Identify which cell holds the provided text, then report its [X, Y] central coordinate. 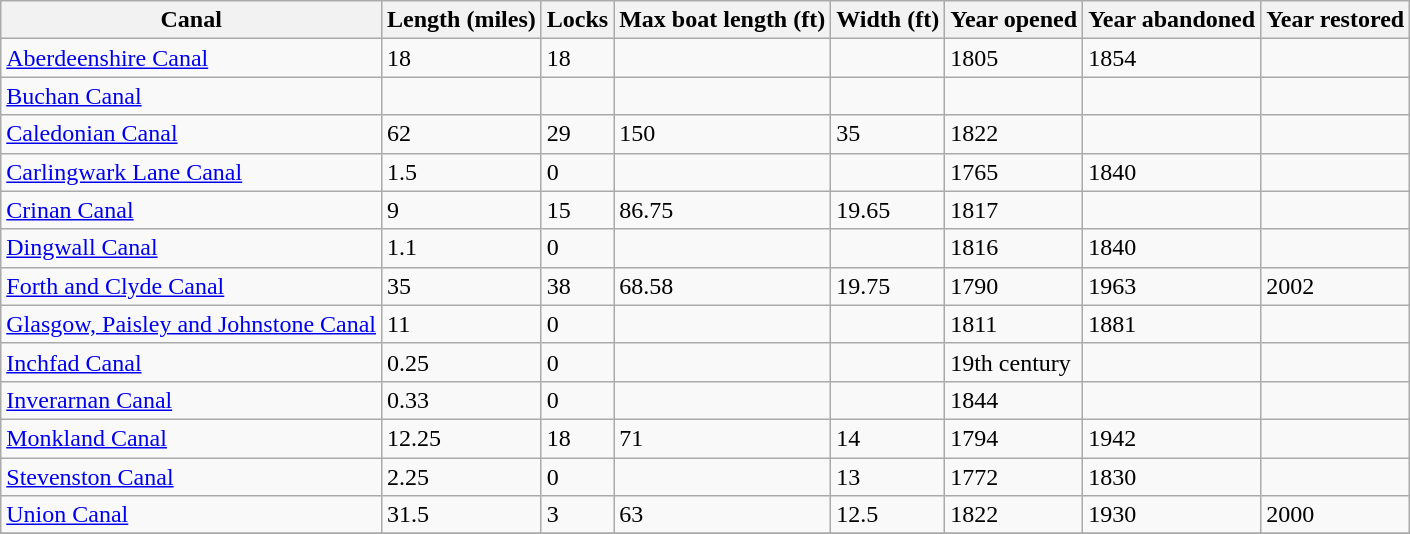
Monkland Canal [192, 438]
Forth and Clyde Canal [192, 286]
68.58 [722, 286]
1854 [1172, 58]
31.5 [462, 515]
1844 [1014, 400]
Union Canal [192, 515]
1830 [1172, 477]
71 [722, 438]
14 [888, 438]
0.25 [462, 362]
Year restored [1336, 20]
1805 [1014, 58]
19.65 [888, 210]
Width (ft) [888, 20]
1.1 [462, 248]
1817 [1014, 210]
1765 [1014, 172]
38 [577, 286]
19th century [1014, 362]
1930 [1172, 515]
Carlingwark Lane Canal [192, 172]
12.5 [888, 515]
13 [888, 477]
62 [462, 134]
1.5 [462, 172]
Canal [192, 20]
1963 [1172, 286]
Length (miles) [462, 20]
1942 [1172, 438]
19.75 [888, 286]
2000 [1336, 515]
1881 [1172, 324]
Crinan Canal [192, 210]
63 [722, 515]
Inchfad Canal [192, 362]
1790 [1014, 286]
Caledonian Canal [192, 134]
11 [462, 324]
29 [577, 134]
0.33 [462, 400]
Inverarnan Canal [192, 400]
Dingwall Canal [192, 248]
150 [722, 134]
Glasgow, Paisley and Johnstone Canal [192, 324]
Year abandoned [1172, 20]
Year opened [1014, 20]
1811 [1014, 324]
15 [577, 210]
12.25 [462, 438]
1794 [1014, 438]
2002 [1336, 286]
Max boat length (ft) [722, 20]
1772 [1014, 477]
3 [577, 515]
Stevenston Canal [192, 477]
Buchan Canal [192, 96]
Aberdeenshire Canal [192, 58]
2.25 [462, 477]
1816 [1014, 248]
86.75 [722, 210]
9 [462, 210]
Locks [577, 20]
